Identify which cell holds the provided text, then report its [x, y] central coordinate. 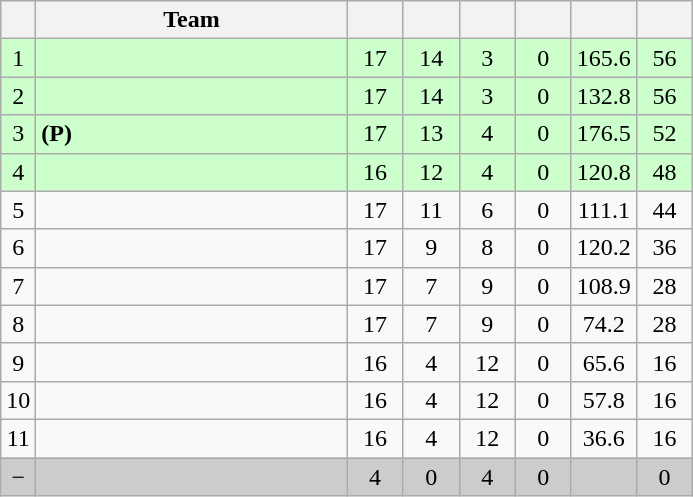
Team [192, 20]
44 [664, 210]
5 [18, 210]
− [18, 477]
165.6 [604, 58]
36 [664, 248]
120.8 [604, 172]
111.1 [604, 210]
2 [18, 96]
10 [18, 400]
36.6 [604, 438]
74.2 [604, 324]
176.5 [604, 134]
65.6 [604, 362]
52 [664, 134]
1 [18, 58]
(P) [192, 134]
108.9 [604, 286]
48 [664, 172]
57.8 [604, 400]
132.8 [604, 96]
13 [431, 134]
120.2 [604, 248]
